Determine the (X, Y) coordinate at the center of the cell enclosing the given text.  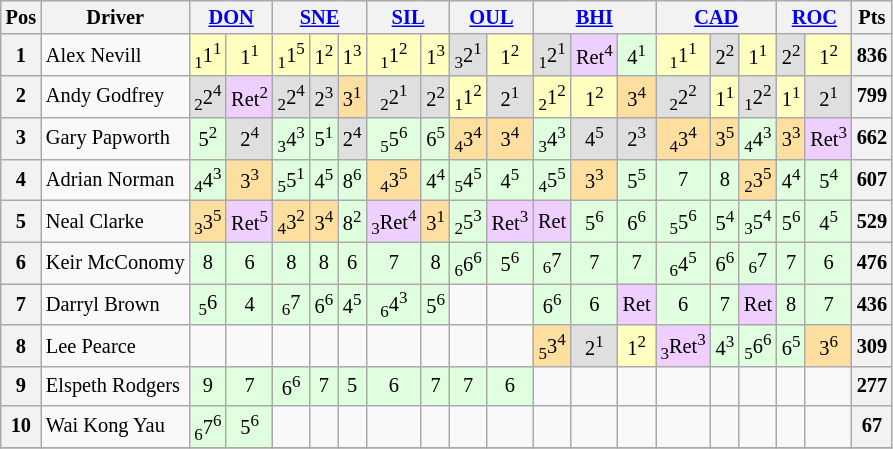
277 (872, 386)
Wai Kong Yau (115, 426)
321 (468, 55)
212 (552, 97)
SIL (408, 17)
566 (758, 346)
Ret5 (249, 221)
122 (758, 97)
Driver (115, 17)
10 (21, 426)
253 (468, 221)
BHI (594, 17)
666 (468, 263)
529 (872, 221)
3Ret3 (684, 346)
836 (872, 55)
Pos (21, 17)
35 (725, 138)
Pts (872, 17)
41 (637, 55)
545 (468, 180)
Ret4 (594, 55)
235 (758, 180)
645 (684, 263)
51 (324, 138)
Alex Nevill (115, 55)
DON (230, 17)
Lee Pearce (115, 346)
ROC (814, 17)
52 (208, 138)
3 (21, 138)
43 (725, 346)
476 (872, 263)
2 (21, 97)
662 (872, 138)
CAD (716, 17)
115 (292, 55)
Neal Clarke (115, 221)
86 (352, 180)
436 (872, 304)
55 (637, 180)
82 (352, 221)
221 (394, 97)
Gary Papworth (115, 138)
551 (292, 180)
799 (872, 97)
Keir McConomy (115, 263)
3Ret4 (394, 221)
309 (872, 346)
354 (758, 221)
607 (872, 180)
455 (552, 180)
222 (684, 97)
1 (21, 55)
Andy Godfrey (115, 97)
432 (292, 221)
OUL (492, 17)
Elspeth Rodgers (115, 386)
676 (208, 426)
Adrian Norman (115, 180)
SNE (320, 17)
643 (394, 304)
435 (394, 180)
36 (828, 346)
121 (552, 55)
Darryl Brown (115, 304)
335 (208, 221)
534 (552, 346)
Ret2 (249, 97)
